Locate the cell with the specified text and output its (x, y) center coordinate. 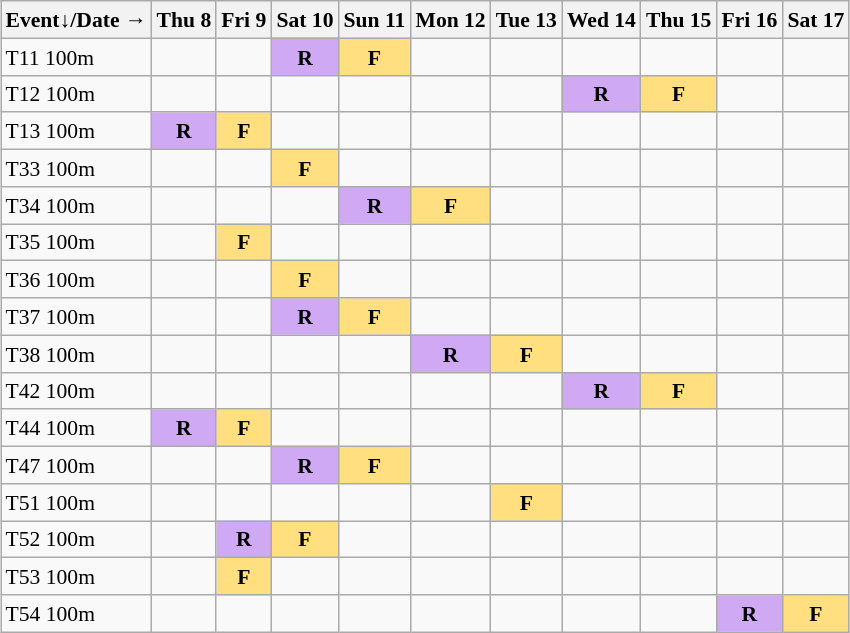
Sun 11 (374, 20)
T37 100m (76, 316)
T52 100m (76, 538)
T51 100m (76, 502)
Thu 15 (679, 20)
Mon 12 (450, 20)
T44 100m (76, 428)
Event↓/Date → (76, 20)
Thu 8 (184, 20)
T36 100m (76, 280)
T53 100m (76, 576)
Tue 13 (526, 20)
T13 100m (76, 130)
T38 100m (76, 354)
Sat 17 (816, 20)
T35 100m (76, 242)
Sat 10 (304, 20)
T47 100m (76, 464)
T34 100m (76, 204)
T12 100m (76, 94)
T42 100m (76, 390)
Fri 9 (244, 20)
T54 100m (76, 614)
T33 100m (76, 168)
T11 100m (76, 56)
Fri 16 (749, 20)
Wed 14 (602, 20)
